Detect which cell encompasses the target text, then output its [x, y] center coordinate. 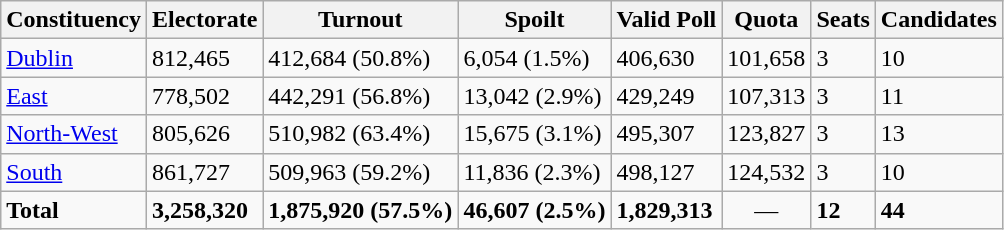
107,313 [766, 96]
12 [843, 210]
861,727 [204, 172]
Valid Poll [666, 20]
3,258,320 [204, 210]
495,307 [666, 134]
Constituency [74, 20]
11,836 (2.3%) [534, 172]
Dublin [74, 58]
Spoilt [534, 20]
429,249 [666, 96]
1,875,920 (57.5%) [360, 210]
Total [74, 210]
Candidates [938, 20]
1,829,313 [666, 210]
498,127 [666, 172]
406,630 [666, 58]
13 [938, 134]
South [74, 172]
123,827 [766, 134]
412,684 (50.8%) [360, 58]
13,042 (2.9%) [534, 96]
509,963 (59.2%) [360, 172]
11 [938, 96]
778,502 [204, 96]
Electorate [204, 20]
East [74, 96]
46,607 (2.5%) [534, 210]
15,675 (3.1%) [534, 134]
6,054 (1.5%) [534, 58]
442,291 (56.8%) [360, 96]
— [766, 210]
Turnout [360, 20]
510,982 (63.4%) [360, 134]
124,532 [766, 172]
812,465 [204, 58]
Seats [843, 20]
44 [938, 210]
North-West [74, 134]
101,658 [766, 58]
805,626 [204, 134]
Quota [766, 20]
